Return the (X, Y) coordinate for the center point of the cell that contains the specified text.  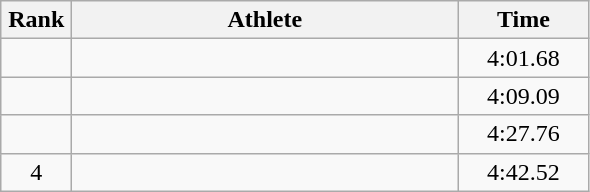
4 (36, 172)
Rank (36, 20)
4:09.09 (524, 96)
4:01.68 (524, 58)
4:27.76 (524, 134)
Time (524, 20)
Athlete (265, 20)
4:42.52 (524, 172)
